Scan for the cell matching the given text and deliver its [x, y] coordinate at center. 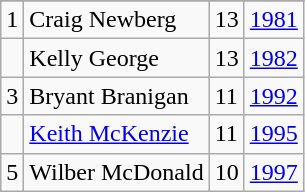
Kelly George [116, 58]
3 [12, 96]
Keith McKenzie [116, 134]
1992 [274, 96]
Wilber McDonald [116, 172]
Bryant Branigan [116, 96]
5 [12, 172]
1997 [274, 172]
1995 [274, 134]
1981 [274, 20]
10 [226, 172]
1982 [274, 58]
Craig Newberg [116, 20]
1 [12, 20]
